Locate the cell with the specified text and output its (X, Y) center coordinate. 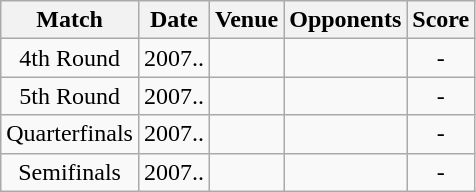
Semifinals (70, 172)
Date (174, 20)
Opponents (346, 20)
5th Round (70, 96)
Score (441, 20)
4th Round (70, 58)
Match (70, 20)
Venue (246, 20)
Quarterfinals (70, 134)
